Provide the (X, Y) coordinate of the cell's center where the given text is located.  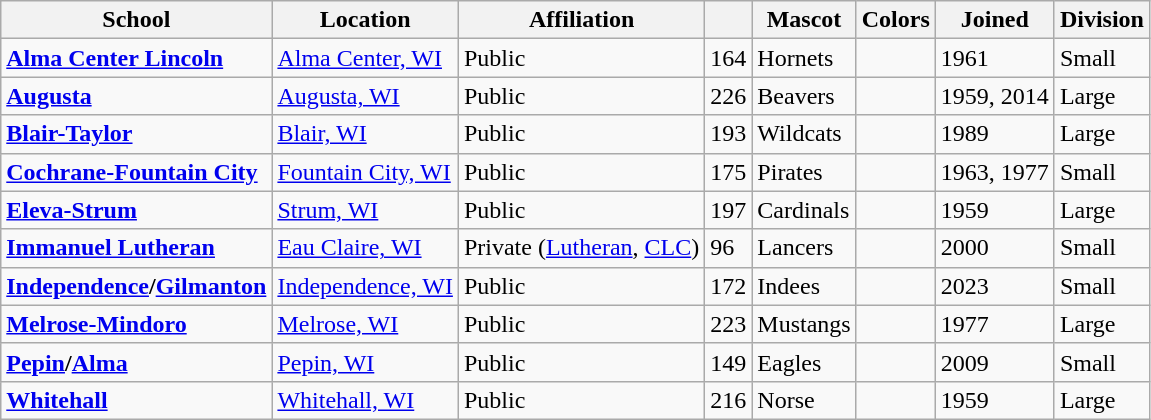
2023 (994, 286)
Strum, WI (366, 210)
175 (728, 172)
Augusta (136, 96)
Whitehall (136, 400)
Pepin, WI (366, 362)
1977 (994, 324)
Mascot (804, 20)
Beavers (804, 96)
Mustangs (804, 324)
164 (728, 58)
96 (728, 248)
Whitehall, WI (366, 400)
Melrose-Mindoro (136, 324)
223 (728, 324)
Alma Center, WI (366, 58)
Affiliation (581, 20)
226 (728, 96)
Cardinals (804, 210)
Indees (804, 286)
172 (728, 286)
Eau Claire, WI (366, 248)
Melrose, WI (366, 324)
1961 (994, 58)
Pirates (804, 172)
2000 (994, 248)
School (136, 20)
Colors (896, 20)
Immanuel Lutheran (136, 248)
Joined (994, 20)
Division (1102, 20)
Private (Lutheran, CLC) (581, 248)
Eagles (804, 362)
Pepin/Alma (136, 362)
Fountain City, WI (366, 172)
Independence, WI (366, 286)
Blair, WI (366, 134)
Blair-Taylor (136, 134)
Location (366, 20)
193 (728, 134)
2009 (994, 362)
197 (728, 210)
Lancers (804, 248)
Eleva-Strum (136, 210)
149 (728, 362)
1959, 2014 (994, 96)
Augusta, WI (366, 96)
Independence/Gilmanton (136, 286)
1989 (994, 134)
Hornets (804, 58)
1963, 1977 (994, 172)
Alma Center Lincoln (136, 58)
Cochrane-Fountain City (136, 172)
Wildcats (804, 134)
Norse (804, 400)
216 (728, 400)
